Scan for the cell matching the given text and deliver its (X, Y) coordinate at center. 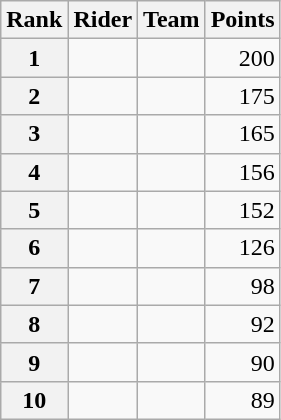
200 (242, 58)
2 (34, 96)
90 (242, 362)
98 (242, 286)
92 (242, 324)
126 (242, 248)
7 (34, 286)
3 (34, 134)
89 (242, 400)
4 (34, 172)
152 (242, 210)
156 (242, 172)
165 (242, 134)
Rider (103, 20)
175 (242, 96)
Team (172, 20)
Rank (34, 20)
9 (34, 362)
6 (34, 248)
Points (242, 20)
10 (34, 400)
1 (34, 58)
5 (34, 210)
8 (34, 324)
